Return [X, Y] of the center of cell containing provided text 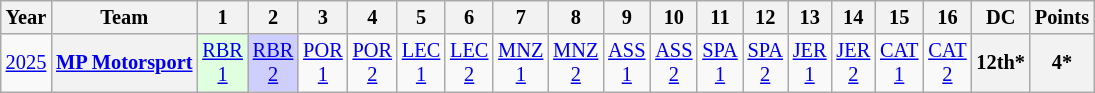
MNZ1 [520, 63]
SPA1 [720, 63]
ASS2 [674, 63]
14 [853, 17]
Team [124, 17]
12th* [1001, 63]
9 [626, 17]
POR1 [322, 63]
2 [273, 17]
12 [766, 17]
LEC1 [421, 63]
4 [372, 17]
POR2 [372, 63]
MP Motorsport [124, 63]
CAT2 [947, 63]
13 [810, 17]
ASS1 [626, 63]
8 [576, 17]
CAT1 [899, 63]
10 [674, 17]
3 [322, 17]
Points [1062, 17]
RBR2 [273, 63]
16 [947, 17]
LEC2 [469, 63]
5 [421, 17]
SPA2 [766, 63]
7 [520, 17]
2025 [26, 63]
6 [469, 17]
11 [720, 17]
15 [899, 17]
DC [1001, 17]
RBR1 [222, 63]
1 [222, 17]
4* [1062, 63]
JER2 [853, 63]
MNZ2 [576, 63]
JER1 [810, 63]
Year [26, 17]
